Scan for the cell matching the given text and deliver its [x, y] coordinate at center. 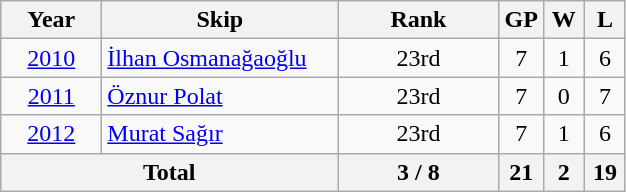
3 / 8 [418, 172]
Murat Sağır [220, 134]
2012 [52, 134]
İlhan Osmanağaoğlu [220, 58]
19 [604, 172]
2010 [52, 58]
L [604, 20]
Skip [220, 20]
GP [521, 20]
W [564, 20]
Total [170, 172]
Rank [418, 20]
Öznur Polat [220, 96]
Year [52, 20]
21 [521, 172]
2 [564, 172]
0 [564, 96]
2011 [52, 96]
